Capture the cell that displays the provided text and extract its [x, y] central coordinate. 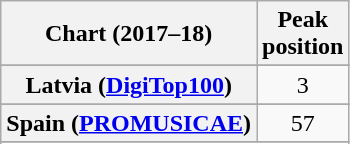
3 [303, 85]
Spain (PROMUSICAE) [129, 123]
57 [303, 123]
Peak position [303, 34]
Latvia (DigiTop100) [129, 85]
Chart (2017–18) [129, 34]
